Detect which cell encompasses the target text, then output its [x, y] center coordinate. 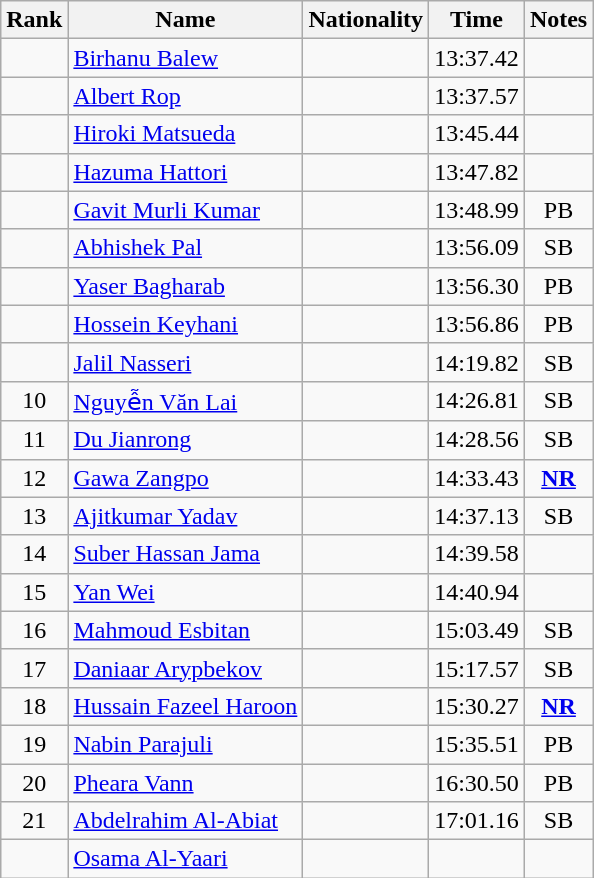
14:26.81 [477, 401]
14:28.56 [477, 440]
Birhanu Balew [186, 58]
14:33.43 [477, 478]
18 [34, 706]
Hazuma Hattori [186, 172]
Nguyễn Văn Lai [186, 401]
Osama Al-Yaari [186, 859]
16 [34, 630]
13:47.82 [477, 172]
14:39.58 [477, 554]
14:19.82 [477, 362]
13:37.42 [477, 58]
20 [34, 783]
Hussain Fazeel Haroon [186, 706]
14 [34, 554]
Hiroki Matsueda [186, 134]
Notes [558, 20]
17 [34, 668]
13:37.57 [477, 96]
19 [34, 744]
Abhishek Pal [186, 248]
13 [34, 516]
Gawa Zangpo [186, 478]
Abdelrahim Al-Abiat [186, 821]
Jalil Nasseri [186, 362]
Pheara Vann [186, 783]
14:40.94 [477, 592]
15:30.27 [477, 706]
Nabin Parajuli [186, 744]
15:03.49 [477, 630]
15:17.57 [477, 668]
16:30.50 [477, 783]
Nationality [366, 20]
Yaser Bagharab [186, 286]
13:56.30 [477, 286]
Time [477, 20]
Hossein Keyhani [186, 324]
15:35.51 [477, 744]
15 [34, 592]
13:56.86 [477, 324]
13:56.09 [477, 248]
Albert Rop [186, 96]
13:45.44 [477, 134]
Daniaar Arypbekov [186, 668]
Yan Wei [186, 592]
Ajitkumar Yadav [186, 516]
Gavit Murli Kumar [186, 210]
17:01.16 [477, 821]
Suber Hassan Jama [186, 554]
Mahmoud Esbitan [186, 630]
Du Jianrong [186, 440]
12 [34, 478]
Rank [34, 20]
13:48.99 [477, 210]
11 [34, 440]
10 [34, 401]
21 [34, 821]
Name [186, 20]
14:37.13 [477, 516]
